Scan for the cell matching the given text and deliver its (X, Y) coordinate at center. 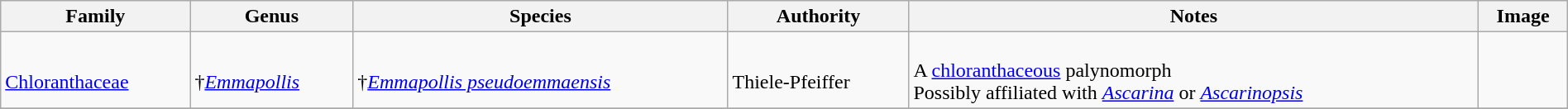
Notes (1194, 17)
Genus (271, 17)
†Emmapollis (271, 70)
Image (1523, 17)
Species (541, 17)
†Emmapollis pseudoemmaensis (541, 70)
A chloranthaceous palynomorphPossibly affiliated with Ascarina or Ascarinopsis (1194, 70)
Thiele-Pfeiffer (819, 70)
Authority (819, 17)
Chloranthaceae (96, 70)
Family (96, 17)
